Return the [X, Y] coordinate for the center point of the cell that contains the specified text.  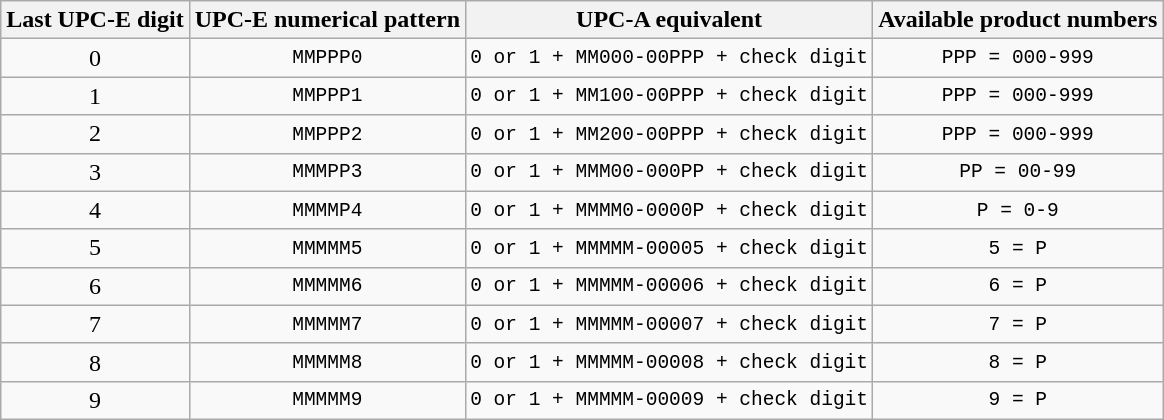
8 [95, 362]
MMMMM9 [327, 400]
0 or 1 + MMMMM-00008 + check digit [670, 362]
P = 0-9 [1018, 210]
3 [95, 172]
8 = P [1018, 362]
0 or 1 + MM100-00PPP + check digit [670, 96]
0 or 1 + MMM00-000PP + check digit [670, 172]
7 [95, 324]
2 [95, 134]
7 = P [1018, 324]
0 or 1 + MMMMM-00007 + check digit [670, 324]
0 or 1 + MMMMM-00005 + check digit [670, 248]
UPC-E numerical pattern [327, 20]
6 [95, 286]
MMPPP0 [327, 58]
4 [95, 210]
MMPPP2 [327, 134]
MMMMM6 [327, 286]
5 [95, 248]
MMMMP4 [327, 210]
9 [95, 400]
0 [95, 58]
0 or 1 + MM200-00PPP + check digit [670, 134]
Last UPC-E digit [95, 20]
MMPPP1 [327, 96]
1 [95, 96]
MMMPP3 [327, 172]
5 = P [1018, 248]
0 or 1 + MMMMM-00009 + check digit [670, 400]
PP = 00-99 [1018, 172]
Available product numbers [1018, 20]
9 = P [1018, 400]
MMMMM8 [327, 362]
0 or 1 + MM000-00PPP + check digit [670, 58]
MMMMM5 [327, 248]
0 or 1 + MMMM0-0000P + check digit [670, 210]
MMMMM7 [327, 324]
0 or 1 + MMMMM-00006 + check digit [670, 286]
UPC-A equivalent [670, 20]
6 = P [1018, 286]
